Search for the cell housing the specified text and yield its [x, y] center coordinate. 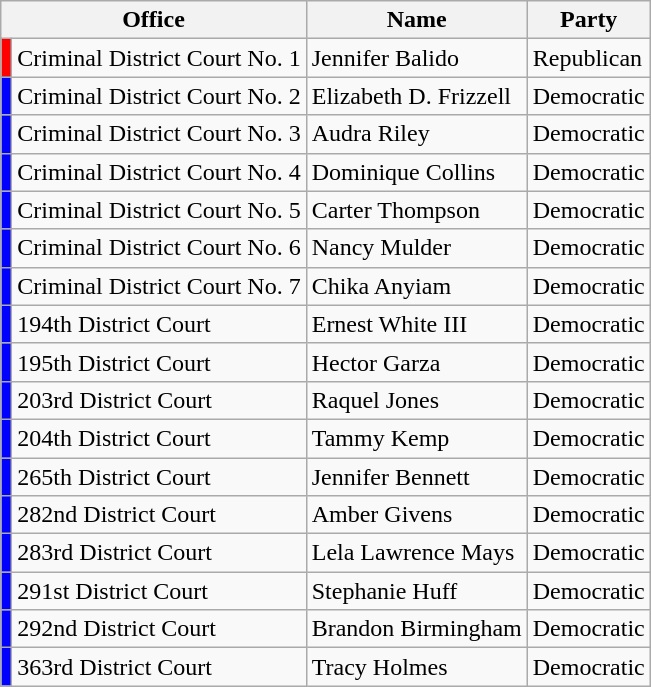
Brandon Birmingham [416, 629]
Criminal District Court No. 4 [159, 172]
291st District Court [159, 591]
Jennifer Balido [416, 58]
194th District Court [159, 324]
Party [588, 20]
Office [154, 20]
Criminal District Court No. 6 [159, 248]
Amber Givens [416, 515]
Tracy Holmes [416, 667]
Nancy Mulder [416, 248]
Jennifer Bennett [416, 477]
363rd District Court [159, 667]
Criminal District Court No. 3 [159, 134]
Lela Lawrence Mays [416, 553]
Chika Anyiam [416, 286]
204th District Court [159, 438]
Hector Garza [416, 362]
Name [416, 20]
Carter Thompson [416, 210]
Dominique Collins [416, 172]
Criminal District Court No. 2 [159, 96]
Ernest White III [416, 324]
Audra Riley [416, 134]
Raquel Jones [416, 400]
265th District Court [159, 477]
Stephanie Huff [416, 591]
Tammy Kemp [416, 438]
Criminal District Court No. 1 [159, 58]
Elizabeth D. Frizzell [416, 96]
Republican [588, 58]
195th District Court [159, 362]
203rd District Court [159, 400]
Criminal District Court No. 5 [159, 210]
292nd District Court [159, 629]
283rd District Court [159, 553]
282nd District Court [159, 515]
Criminal District Court No. 7 [159, 286]
